Determine the [x, y] coordinate at the center of the cell enclosing the given text.  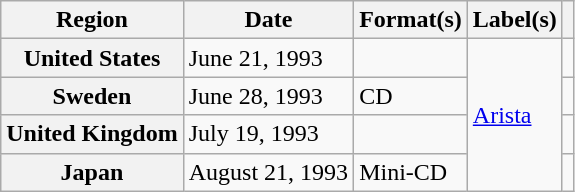
Japan [92, 172]
Label(s) [514, 20]
August 21, 1993 [268, 172]
July 19, 1993 [268, 134]
Arista [514, 115]
Sweden [92, 96]
June 28, 1993 [268, 96]
CD [411, 96]
Format(s) [411, 20]
United States [92, 58]
June 21, 1993 [268, 58]
United Kingdom [92, 134]
Mini-CD [411, 172]
Date [268, 20]
Region [92, 20]
